Return [X, Y] of the center of cell containing provided text 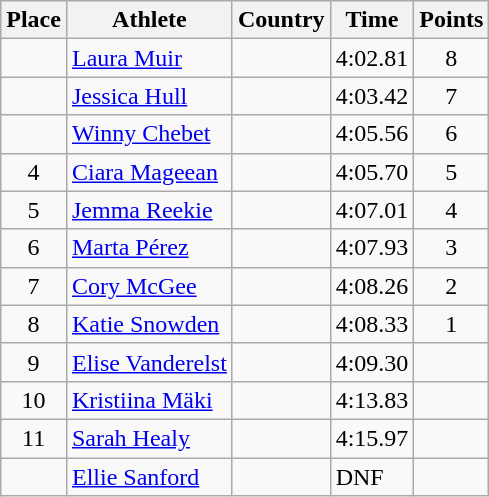
3 [452, 248]
Country [281, 20]
4:02.81 [372, 58]
4:08.33 [372, 324]
4:08.26 [372, 286]
1 [452, 324]
4:05.56 [372, 134]
Kristiina Mäki [149, 400]
9 [34, 362]
4:05.70 [372, 172]
4:15.97 [372, 438]
10 [34, 400]
Cory McGee [149, 286]
Points [452, 20]
Jessica Hull [149, 96]
Marta Pérez [149, 248]
Time [372, 20]
11 [34, 438]
Ciara Mageean [149, 172]
Ellie Sanford [149, 477]
Sarah Healy [149, 438]
2 [452, 286]
4:03.42 [372, 96]
DNF [372, 477]
4:09.30 [372, 362]
Place [34, 20]
Laura Muir [149, 58]
Elise Vanderelst [149, 362]
4:13.83 [372, 400]
4:07.01 [372, 210]
Winny Chebet [149, 134]
Jemma Reekie [149, 210]
Athlete [149, 20]
Katie Snowden [149, 324]
4:07.93 [372, 248]
